Find where the given text appears and provide that cell's center as (x, y) coordinate. 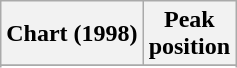
Chart (1998) (72, 34)
Peakposition (189, 34)
